Detect which cell encompasses the target text, then output its (x, y) center coordinate. 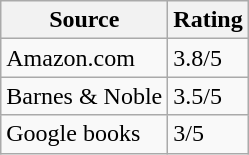
Barnes & Noble (84, 96)
Rating (208, 20)
3.5/5 (208, 96)
Google books (84, 134)
3/5 (208, 134)
Amazon.com (84, 58)
Source (84, 20)
3.8/5 (208, 58)
